Return (x, y) of the center of cell containing provided text 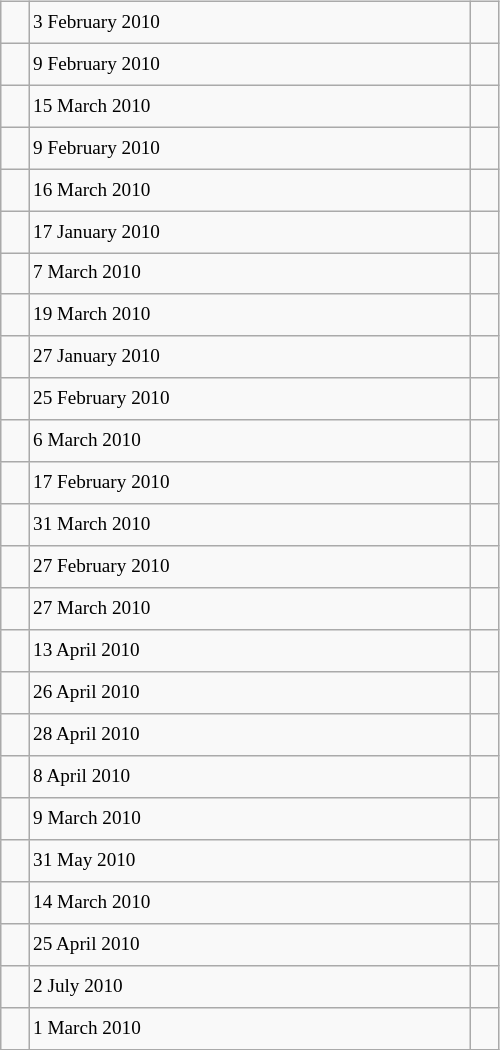
17 January 2010 (249, 232)
31 March 2010 (249, 525)
3 February 2010 (249, 22)
15 March 2010 (249, 106)
1 March 2010 (249, 1028)
6 March 2010 (249, 441)
2 July 2010 (249, 986)
8 April 2010 (249, 777)
9 March 2010 (249, 819)
27 March 2010 (249, 609)
7 March 2010 (249, 274)
27 January 2010 (249, 357)
26 April 2010 (249, 693)
27 February 2010 (249, 567)
14 March 2010 (249, 902)
17 February 2010 (249, 483)
19 March 2010 (249, 315)
28 April 2010 (249, 735)
13 April 2010 (249, 651)
16 March 2010 (249, 190)
25 February 2010 (249, 399)
25 April 2010 (249, 944)
31 May 2010 (249, 861)
